Detect which cell encompasses the target text, then output its [X, Y] center coordinate. 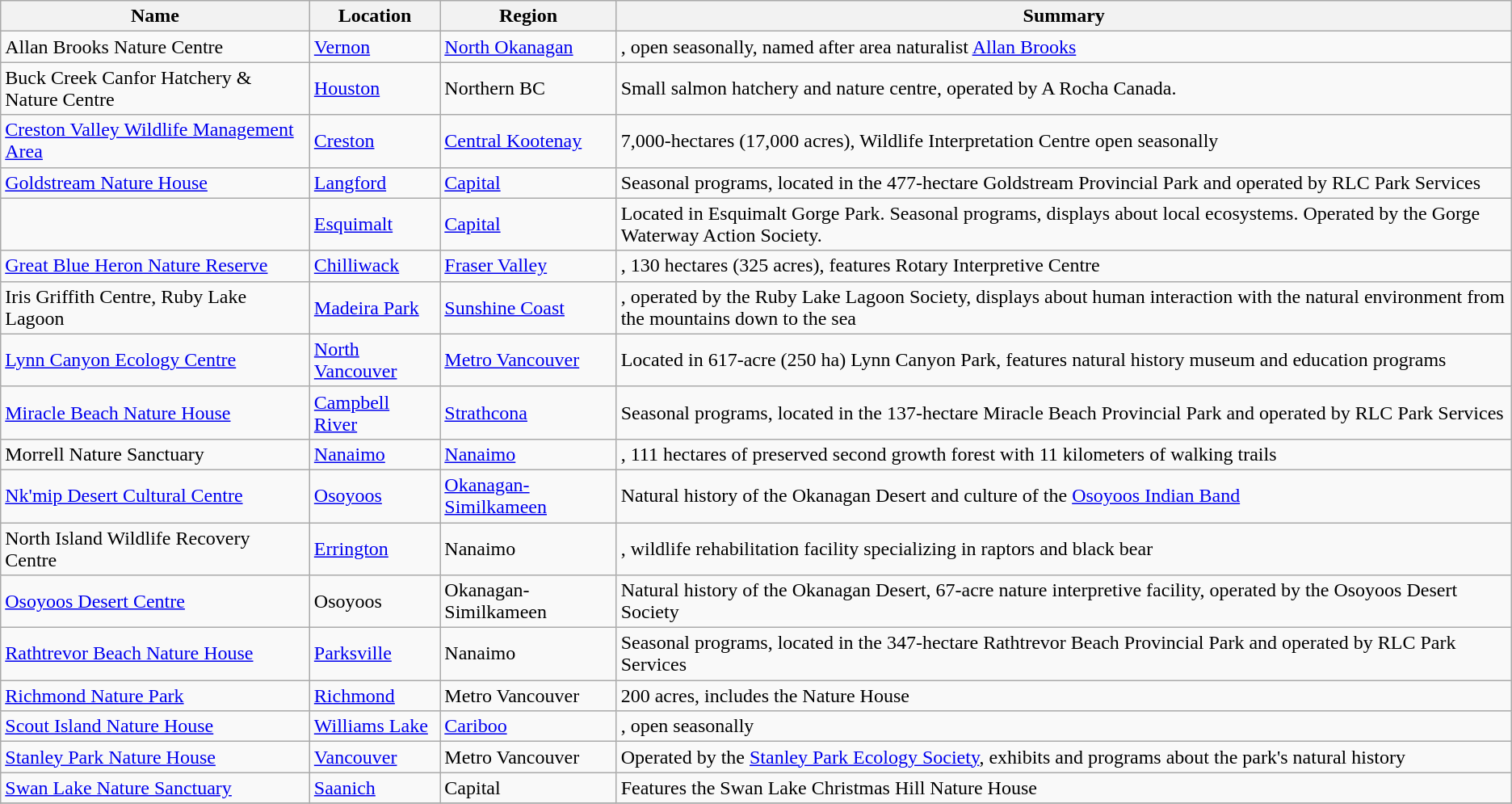
200 acres, includes the Nature House [1064, 696]
Langford [375, 183]
Esquimalt [375, 225]
Saanich [375, 788]
, operated by the Ruby Lake Lagoon Society, displays about human interaction with the natural environment from the mountains down to the sea [1064, 307]
, 130 hectares (325 acres), features Rotary Interpretive Centre [1064, 266]
Richmond [375, 696]
Seasonal programs, located in the 477-hectare Goldstream Provincial Park and operated by RLC Park Services [1064, 183]
Rathtrevor Beach Nature House [155, 655]
Swan Lake Nature Sanctuary [155, 788]
Osoyoos Desert Centre [155, 601]
Great Blue Heron Nature Reserve [155, 266]
Williams Lake [375, 726]
Vernon [375, 47]
North Vancouver [375, 360]
7,000-hectares (17,000 acres), Wildlife Interpretation Centre open seasonally [1064, 141]
Errington [375, 548]
Strathcona [528, 412]
Sunshine Coast [528, 307]
Vancouver [375, 757]
Miracle Beach Nature House [155, 412]
Buck Creek Canfor Hatchery & Nature Centre [155, 89]
Features the Swan Lake Christmas Hill Nature House [1064, 788]
Cariboo [528, 726]
Goldstream Nature House [155, 183]
Creston [375, 141]
Located in 617-acre (250 ha) Lynn Canyon Park, features natural history museum and education programs [1064, 360]
Houston [375, 89]
Campbell River [375, 412]
Natural history of the Okanagan Desert, 67-acre nature interpretive facility, operated by the Osoyoos Desert Society [1064, 601]
Nk'mip Desert Cultural Centre [155, 496]
Central Kootenay [528, 141]
North Okanagan [528, 47]
North Island Wildlife Recovery Centre [155, 548]
Region [528, 16]
Scout Island Nature House [155, 726]
Morrell Nature Sanctuary [155, 454]
Chilliwack [375, 266]
Allan Brooks Nature Centre [155, 47]
Creston Valley Wildlife Management Area [155, 141]
Summary [1064, 16]
Iris Griffith Centre, Ruby Lake Lagoon [155, 307]
Natural history of the Okanagan Desert and culture of the Osoyoos Indian Band [1064, 496]
Richmond Nature Park [155, 696]
Small salmon hatchery and nature centre, operated by A Rocha Canada. [1064, 89]
Operated by the Stanley Park Ecology Society, exhibits and programs about the park's natural history [1064, 757]
Lynn Canyon Ecology Centre [155, 360]
Location [375, 16]
Located in Esquimalt Gorge Park. Seasonal programs, displays about local ecosystems. Operated by the Gorge Waterway Action Society. [1064, 225]
, open seasonally, named after area naturalist Allan Brooks [1064, 47]
Northern BC [528, 89]
Fraser Valley [528, 266]
Parksville [375, 655]
Seasonal programs, located in the 347-hectare Rathtrevor Beach Provincial Park and operated by RLC Park Services [1064, 655]
, open seasonally [1064, 726]
Stanley Park Nature House [155, 757]
Name [155, 16]
Madeira Park [375, 307]
, 111 hectares of preserved second growth forest with 11 kilometers of walking trails [1064, 454]
, wildlife rehabilitation facility specializing in raptors and black bear [1064, 548]
Seasonal programs, located in the 137-hectare Miracle Beach Provincial Park and operated by RLC Park Services [1064, 412]
